Identify which cell holds the provided text, then report its (x, y) central coordinate. 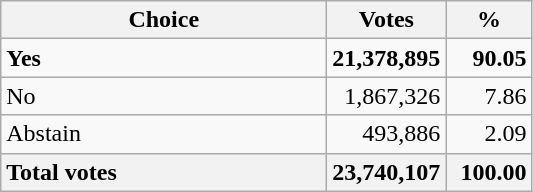
Votes (386, 20)
23,740,107 (386, 172)
493,886 (386, 134)
7.86 (489, 96)
1,867,326 (386, 96)
Yes (164, 58)
Choice (164, 20)
21,378,895 (386, 58)
100.00 (489, 172)
90.05 (489, 58)
No (164, 96)
2.09 (489, 134)
Abstain (164, 134)
Total votes (164, 172)
% (489, 20)
